Identify which cell holds the provided text, then report its (x, y) central coordinate. 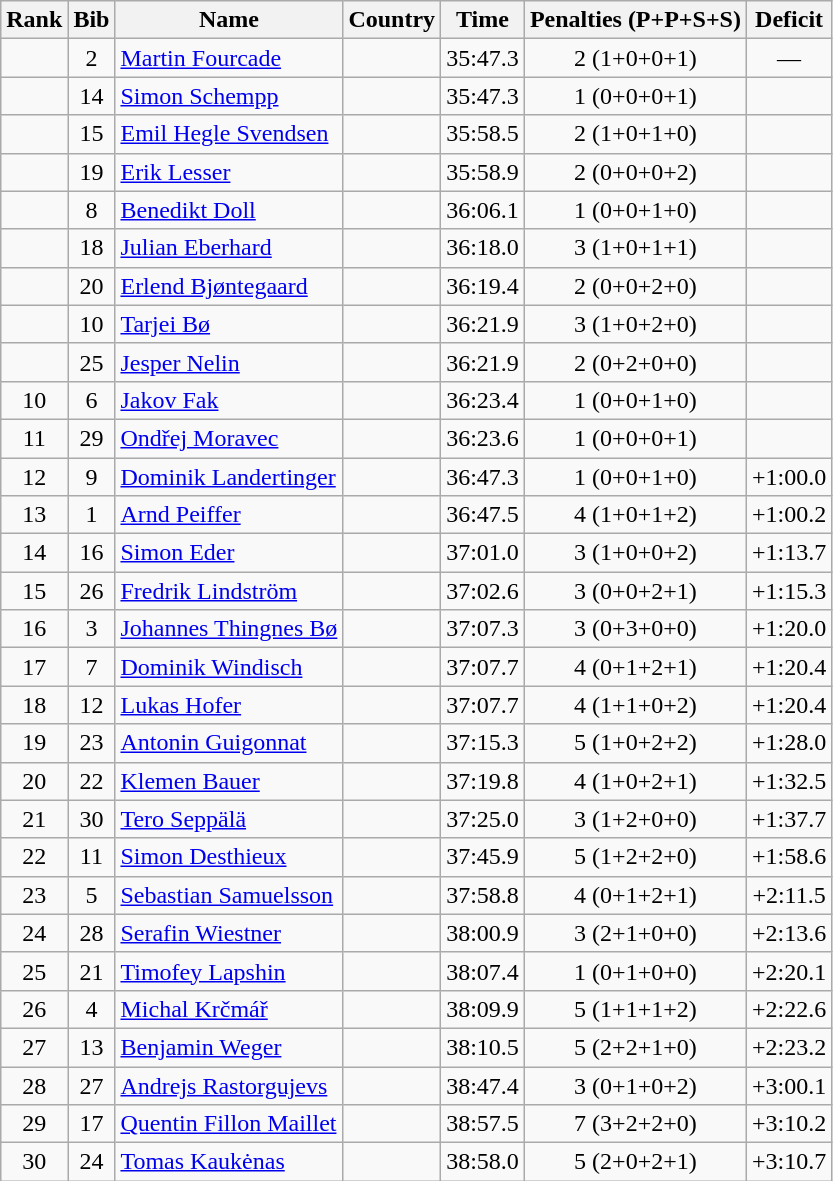
3 (1+2+0+0) (635, 819)
38:07.4 (483, 971)
5 (92, 895)
6 (92, 400)
+2:23.2 (788, 1047)
1 (92, 515)
Simon Schempp (229, 96)
Emil Hegle Svendsen (229, 134)
3 (0+0+2+1) (635, 591)
Martin Fourcade (229, 58)
Michal Krčmář (229, 1009)
37:07.3 (483, 629)
+1:28.0 (788, 743)
Dominik Windisch (229, 667)
2 (1+0+1+0) (635, 134)
Fredrik Lindström (229, 591)
+1:37.7 (788, 819)
Johannes Thingnes Bø (229, 629)
Serafin Wiestner (229, 933)
Simon Desthieux (229, 857)
37:25.0 (483, 819)
+3:00.1 (788, 1085)
Quentin Fillon Maillet (229, 1124)
Antonin Guigonnat (229, 743)
Julian Eberhard (229, 248)
3 (1+0+0+2) (635, 553)
Ondřej Moravec (229, 438)
+1:00.0 (788, 477)
5 (2+0+2+1) (635, 1162)
38:57.5 (483, 1124)
Erlend Bjøntegaard (229, 286)
Sebastian Samuelsson (229, 895)
36:18.0 (483, 248)
Penalties (P+P+S+S) (635, 20)
Andrejs Rastorgujevs (229, 1085)
Benjamin Weger (229, 1047)
4 (1+0+1+2) (635, 515)
2 (0+0+0+2) (635, 172)
+2:13.6 (788, 933)
35:58.5 (483, 134)
+2:22.6 (788, 1009)
+2:11.5 (788, 895)
+1:15.3 (788, 591)
+1:32.5 (788, 781)
Tomas Kaukėnas (229, 1162)
Time (483, 20)
Tero Seppälä (229, 819)
38:09.9 (483, 1009)
Jesper Nelin (229, 362)
7 (92, 667)
Simon Eder (229, 553)
Deficit (788, 20)
4 (92, 1009)
37:19.8 (483, 781)
Dominik Landertinger (229, 477)
38:47.4 (483, 1085)
38:00.9 (483, 933)
Timofey Lapshin (229, 971)
Rank (34, 20)
37:45.9 (483, 857)
+3:10.7 (788, 1162)
5 (1+2+2+0) (635, 857)
3 (1+0+1+1) (635, 248)
35:58.9 (483, 172)
+1:20.0 (788, 629)
3 (0+3+0+0) (635, 629)
37:02.6 (483, 591)
38:58.0 (483, 1162)
1 (0+1+0+0) (635, 971)
3 (2+1+0+0) (635, 933)
+1:00.2 (788, 515)
— (788, 58)
+1:58.6 (788, 857)
Erik Lesser (229, 172)
5 (2+2+1+0) (635, 1047)
5 (1+0+2+2) (635, 743)
+3:10.2 (788, 1124)
36:47.3 (483, 477)
38:10.5 (483, 1047)
2 (0+2+0+0) (635, 362)
7 (3+2+2+0) (635, 1124)
+2:20.1 (788, 971)
+1:13.7 (788, 553)
36:19.4 (483, 286)
5 (1+1+1+2) (635, 1009)
Jakov Fak (229, 400)
3 (1+0+2+0) (635, 324)
4 (1+0+2+1) (635, 781)
8 (92, 210)
37:15.3 (483, 743)
Country (392, 20)
Benedikt Doll (229, 210)
Name (229, 20)
Bib (92, 20)
Klemen Bauer (229, 781)
36:23.6 (483, 438)
36:23.4 (483, 400)
2 (0+0+2+0) (635, 286)
36:06.1 (483, 210)
Arnd Peiffer (229, 515)
3 (0+1+0+2) (635, 1085)
2 (92, 58)
36:47.5 (483, 515)
Lukas Hofer (229, 705)
37:01.0 (483, 553)
2 (1+0+0+1) (635, 58)
9 (92, 477)
37:58.8 (483, 895)
Tarjei Bø (229, 324)
4 (1+1+0+2) (635, 705)
3 (92, 629)
